Identify which cell holds the provided text, then report its [x, y] central coordinate. 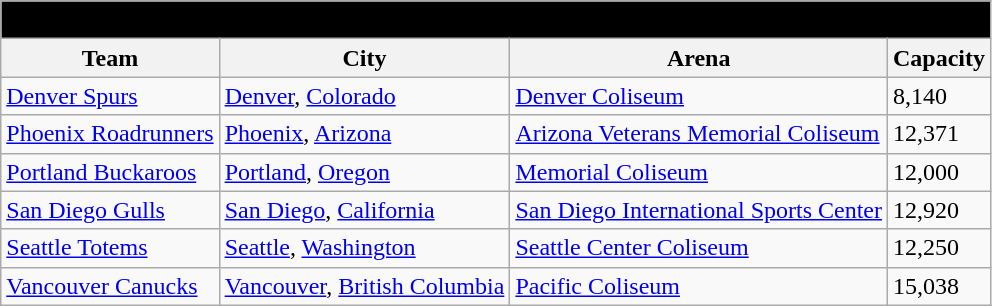
Seattle Center Coliseum [699, 248]
Phoenix, Arizona [364, 134]
Memorial Coliseum [699, 172]
Portland Buckaroos [110, 172]
Portland, Oregon [364, 172]
Denver Coliseum [699, 96]
Pacific Coliseum [699, 286]
San Diego, California [364, 210]
12,920 [940, 210]
Arizona Veterans Memorial Coliseum [699, 134]
City [364, 58]
8,140 [940, 96]
San Diego Gulls [110, 210]
15,038 [940, 286]
Vancouver, British Columbia [364, 286]
Vancouver Canucks [110, 286]
12,250 [940, 248]
12,371 [940, 134]
1968–69 Western Hockey League [496, 20]
Capacity [940, 58]
Denver, Colorado [364, 96]
San Diego International Sports Center [699, 210]
Denver Spurs [110, 96]
Team [110, 58]
Arena [699, 58]
Seattle Totems [110, 248]
Phoenix Roadrunners [110, 134]
Seattle, Washington [364, 248]
12,000 [940, 172]
